From the cell containing the given text, extract its center point as [X, Y] coordinate. 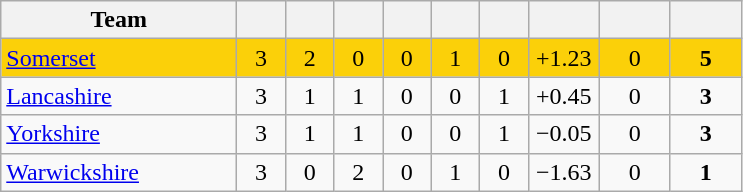
Team [119, 20]
Yorkshire [119, 134]
Somerset [119, 58]
Lancashire [119, 96]
+0.45 [564, 96]
5 [706, 58]
−1.63 [564, 172]
−0.05 [564, 134]
Warwickshire [119, 172]
+1.23 [564, 58]
